Extract the (X, Y) coordinate from the center of the cell holding the provided text.  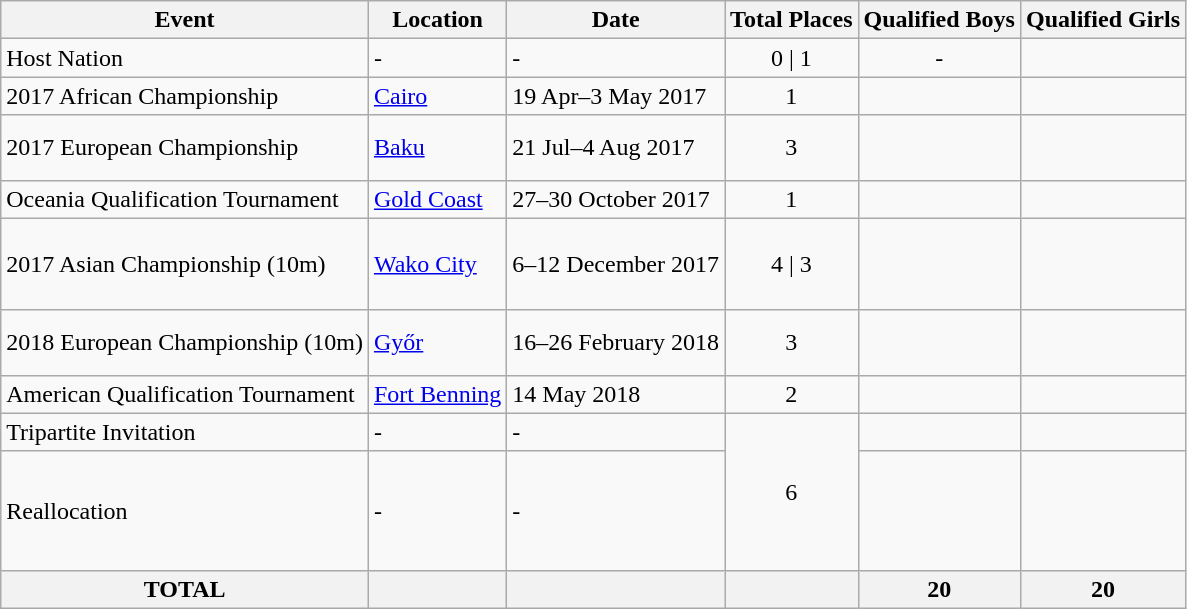
2017 Asian Championship (10m) (185, 264)
Event (185, 20)
Host Nation (185, 58)
Location (437, 20)
Oceania Qualification Tournament (185, 199)
0 | 1 (792, 58)
6 (792, 492)
Total Places (792, 20)
Tripartite Invitation (185, 432)
TOTAL (185, 589)
27–30 October 2017 (616, 199)
Qualified Boys (939, 20)
Wako City (437, 264)
16–26 February 2018 (616, 342)
6–12 December 2017 (616, 264)
14 May 2018 (616, 394)
2 (792, 394)
Reallocation (185, 510)
Date (616, 20)
Cairo (437, 96)
21 Jul–4 Aug 2017 (616, 148)
Fort Benning (437, 394)
Baku (437, 148)
American Qualification Tournament (185, 394)
Győr (437, 342)
4 | 3 (792, 264)
2018 European Championship (10m) (185, 342)
2017 European Championship (185, 148)
Qualified Girls (1102, 20)
19 Apr–3 May 2017 (616, 96)
Gold Coast (437, 199)
2017 African Championship (185, 96)
